Search for the cell housing the specified text and yield its (X, Y) center coordinate. 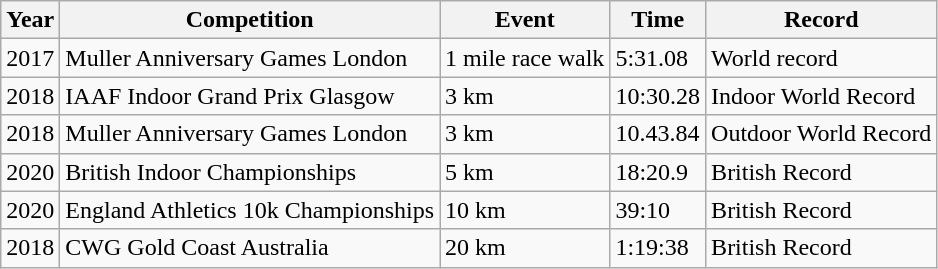
Indoor World Record (822, 96)
Outdoor World Record (822, 134)
20 km (525, 248)
World record (822, 58)
5 km (525, 172)
1 mile race walk (525, 58)
5:31.08 (658, 58)
England Athletics 10k Championships (250, 210)
10 km (525, 210)
Record (822, 20)
Year (30, 20)
Event (525, 20)
Competition (250, 20)
10:30.28 (658, 96)
10.43.84 (658, 134)
39:10 (658, 210)
18:20.9 (658, 172)
IAAF Indoor Grand Prix Glasgow (250, 96)
CWG Gold Coast Australia (250, 248)
1:19:38 (658, 248)
Time (658, 20)
British Indoor Championships (250, 172)
2017 (30, 58)
